Find where the given text appears and provide that cell's center as (X, Y) coordinate. 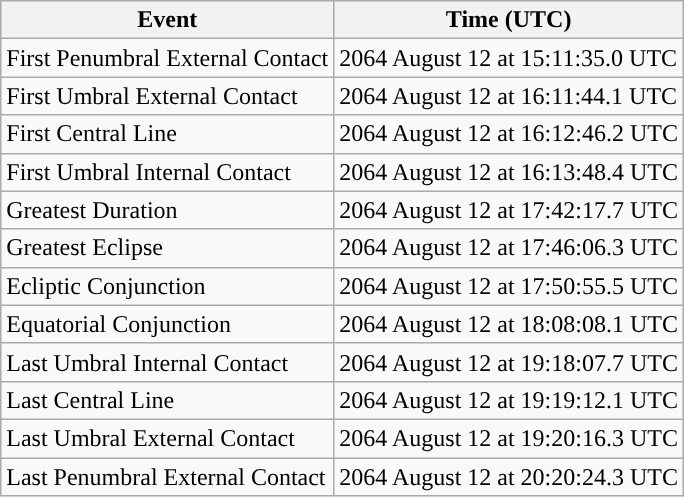
2064 August 12 at 20:20:24.3 UTC (509, 477)
Greatest Duration (168, 210)
2064 August 12 at 19:20:16.3 UTC (509, 438)
2064 August 12 at 19:18:07.7 UTC (509, 362)
Last Umbral Internal Contact (168, 362)
2064 August 12 at 16:11:44.1 UTC (509, 96)
Event (168, 20)
Last Penumbral External Contact (168, 477)
Last Central Line (168, 400)
2064 August 12 at 15:11:35.0 UTC (509, 58)
Ecliptic Conjunction (168, 286)
2064 August 12 at 17:46:06.3 UTC (509, 248)
First Umbral External Contact (168, 96)
2064 August 12 at 17:42:17.7 UTC (509, 210)
2064 August 12 at 16:13:48.4 UTC (509, 172)
2064 August 12 at 19:19:12.1 UTC (509, 400)
Greatest Eclipse (168, 248)
First Penumbral External Contact (168, 58)
2064 August 12 at 16:12:46.2 UTC (509, 134)
2064 August 12 at 18:08:08.1 UTC (509, 324)
Time (UTC) (509, 20)
Last Umbral External Contact (168, 438)
First Central Line (168, 134)
First Umbral Internal Contact (168, 172)
2064 August 12 at 17:50:55.5 UTC (509, 286)
Equatorial Conjunction (168, 324)
